Identify which cell holds the provided text, then report its [x, y] central coordinate. 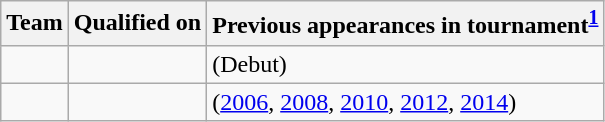
Team [35, 24]
Previous appearances in tournament1 [406, 24]
Qualified on [137, 24]
(2006, 2008, 2010, 2012, 2014) [406, 102]
(Debut) [406, 64]
